Locate the cell with the specified text and output its (X, Y) center coordinate. 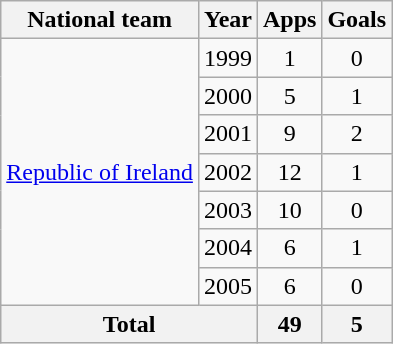
12 (289, 172)
Total (130, 324)
2 (357, 134)
Apps (289, 20)
2004 (228, 248)
10 (289, 210)
Goals (357, 20)
1999 (228, 58)
2000 (228, 96)
2002 (228, 172)
2005 (228, 286)
49 (289, 324)
National team (100, 20)
9 (289, 134)
Republic of Ireland (100, 172)
Year (228, 20)
2003 (228, 210)
2001 (228, 134)
